Find where the given text appears and provide that cell's center as (X, Y) coordinate. 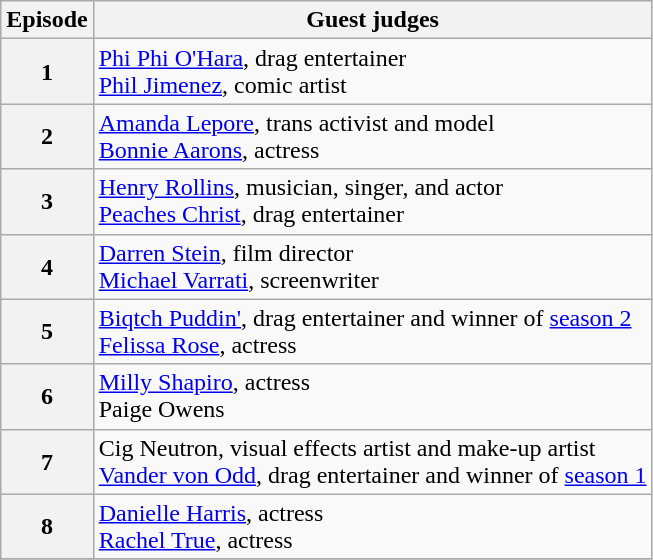
7 (47, 462)
Darren Stein, film directorMichael Varrati, screenwriter (372, 266)
Biqtch Puddin', drag entertainer and winner of season 2Felissa Rose, actress (372, 332)
1 (47, 72)
Milly Shapiro, actressPaige Owens (372, 396)
Amanda Lepore, trans activist and modelBonnie Aarons, actress (372, 136)
2 (47, 136)
4 (47, 266)
Danielle Harris, actressRachel True, actress (372, 526)
8 (47, 526)
Episode (47, 20)
Phi Phi O'Hara, drag entertainerPhil Jimenez, comic artist (372, 72)
Cig Neutron, visual effects artist and make-up artistVander von Odd, drag entertainer and winner of season 1 (372, 462)
3 (47, 202)
Guest judges (372, 20)
6 (47, 396)
5 (47, 332)
Henry Rollins, musician, singer, and actorPeaches Christ, drag entertainer (372, 202)
